Search for the cell housing the specified text and yield its (x, y) center coordinate. 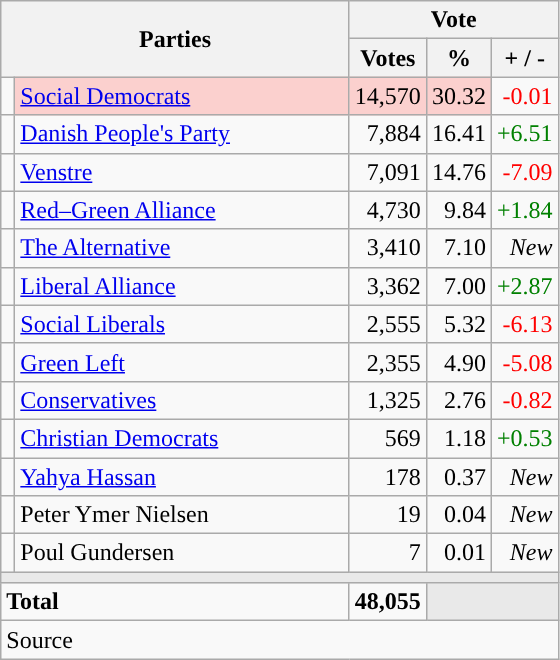
4.90 (458, 362)
19 (388, 515)
2.76 (458, 400)
+1.84 (524, 210)
-5.08 (524, 362)
Parties (176, 39)
-0.01 (524, 96)
7,091 (388, 172)
7,884 (388, 134)
Social Democrats (182, 96)
Social Liberals (182, 324)
2,355 (388, 362)
+6.51 (524, 134)
7.10 (458, 248)
30.32 (458, 96)
7 (388, 553)
Conservatives (182, 400)
Venstre (182, 172)
7.00 (458, 286)
-0.82 (524, 400)
0.04 (458, 515)
569 (388, 438)
0.37 (458, 477)
1.18 (458, 438)
178 (388, 477)
The Alternative (182, 248)
Red–Green Alliance (182, 210)
9.84 (458, 210)
14.76 (458, 172)
+2.87 (524, 286)
Vote (454, 20)
Votes (388, 58)
-6.13 (524, 324)
Green Left (182, 362)
Yahya Hassan (182, 477)
5.32 (458, 324)
Total (176, 602)
% (458, 58)
4,730 (388, 210)
Poul Gundersen (182, 553)
Source (280, 640)
+ / - (524, 58)
Peter Ymer Nielsen (182, 515)
1,325 (388, 400)
14,570 (388, 96)
Liberal Alliance (182, 286)
3,362 (388, 286)
-7.09 (524, 172)
Danish People's Party (182, 134)
2,555 (388, 324)
0.01 (458, 553)
48,055 (388, 602)
+0.53 (524, 438)
16.41 (458, 134)
Christian Democrats (182, 438)
3,410 (388, 248)
